Search for the cell housing the specified text and yield its [X, Y] center coordinate. 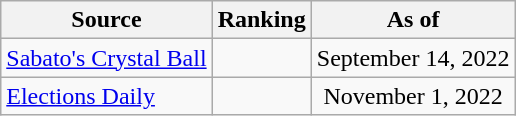
Sabato's Crystal Ball [106, 58]
Ranking [262, 20]
Elections Daily [106, 96]
Source [106, 20]
September 14, 2022 [413, 58]
November 1, 2022 [413, 96]
As of [413, 20]
